Identify which cell holds the provided text, then report its (x, y) central coordinate. 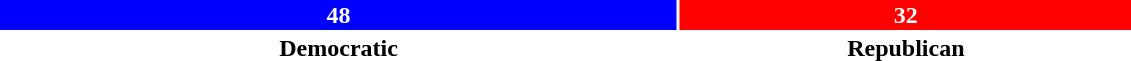
48 (338, 15)
32 (906, 15)
